Locate the cell with the specified text and output its [x, y] center coordinate. 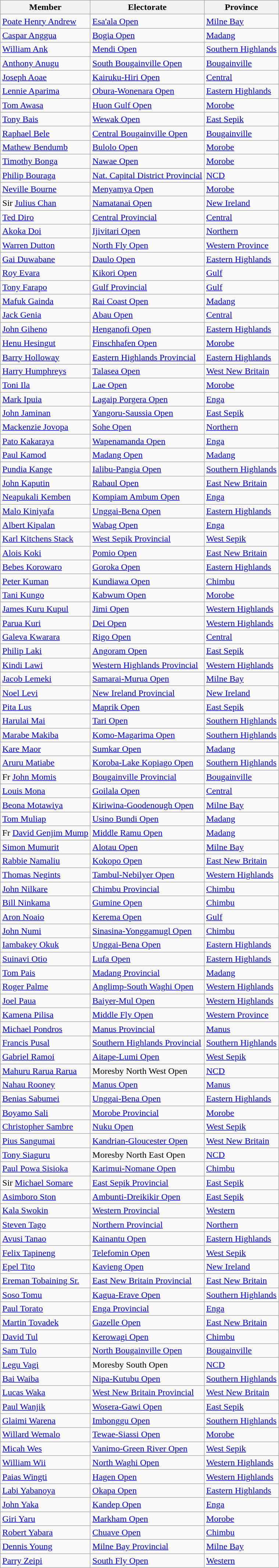
Lagaip Porgera Open [147, 399]
John Yaka [46, 1504]
Manus Provincial [147, 1029]
Mackenzie Jovopa [46, 427]
Lennie Aparima [46, 91]
Raphael Bele [46, 133]
Kandrian-Gloucester Open [147, 1141]
Morobe Provincial [147, 1113]
Okapa Open [147, 1490]
South Fly Open [147, 1561]
Ereman Tobaining Sr. [46, 1281]
Sir Michael Somare [46, 1183]
Namatanai Open [147, 203]
Middle Fly Open [147, 1015]
Kainantu Open [147, 1239]
Asimboro Ston [46, 1197]
Northern Provincial [147, 1225]
Bill Ninkama [46, 903]
Rigo Open [147, 637]
Imbonggu Open [147, 1421]
Madang Provincial [147, 973]
Telefomin Open [147, 1253]
Joseph Aoae [46, 77]
Nuku Open [147, 1127]
Milne Bay Provincial [147, 1547]
Karimui-Nomane Open [147, 1169]
Middle Ramu Open [147, 833]
Central Bougainville Open [147, 133]
Ijivitari Open [147, 231]
Roy Evara [46, 273]
Fr John Momis [46, 777]
Electorate [147, 7]
Kiriwina-Goodenough Open [147, 805]
James Kuru Kupul [46, 609]
Kerowagi Open [147, 1337]
Micah Wes [46, 1449]
Caspar Anggua [46, 35]
Rabaul Open [147, 483]
Gabriel Ramoi [46, 1057]
Maprik Open [147, 707]
Paul Wanjik [46, 1407]
Pato Kakaraya [46, 441]
North Fly Open [147, 245]
Nipa-Kutubu Open [147, 1379]
Neville Bourne [46, 189]
Nahau Rooney [46, 1085]
Member [46, 7]
Central Provincial [147, 217]
Henu Hesingut [46, 343]
Labi Yabanoya [46, 1490]
Harry Humphreys [46, 371]
Ted Diro [46, 217]
Jimi Open [147, 609]
Gulf Provincial [147, 287]
West Sepik Provincial [147, 539]
Lufa Open [147, 959]
Menyamya Open [147, 189]
Western Highlands Provincial [147, 665]
Finschhafen Open [147, 343]
Paias Wingti [46, 1476]
Wosera-Gawi Open [147, 1407]
Kagua-Erave Open [147, 1294]
Paul Powa Sisioka [46, 1169]
Samarai-Murua Open [147, 679]
Legu Vagi [46, 1365]
Rabbie Namaliu [46, 861]
Manus Open [147, 1085]
Aron Noaio [46, 917]
Kokopo Open [147, 861]
Willard Wemalo [46, 1435]
Ambunti-Dreikikir Open [147, 1197]
Ialibu-Pangia Open [147, 469]
Anthony Anugu [46, 63]
Enga Provincial [147, 1309]
Sinasina-Yonggamugl Open [147, 931]
Koroba-Lake Kopiago Open [147, 763]
Chimbu Provincial [147, 889]
Kindi Lawi [46, 665]
Tari Open [147, 721]
Usino Bundi Open [147, 819]
Noel Levi [46, 693]
Bebes Korowaro [46, 567]
Bulolo Open [147, 147]
Yangoru-Saussia Open [147, 413]
Barry Holloway [46, 357]
Madang Open [147, 455]
Simon Mumurit [46, 847]
Boyamo Sali [46, 1113]
Soso Tomu [46, 1294]
Moresby South Open [147, 1365]
Mendi Open [147, 49]
Wewak Open [147, 119]
Moresby North East Open [147, 1155]
Kandep Open [147, 1504]
Steven Tago [46, 1225]
East Sepik Provincial [147, 1183]
Beona Motawiya [46, 805]
Eastern Highlands Provincial [147, 357]
Bogia Open [147, 35]
Aitape-Lumi Open [147, 1057]
Tewae-Siassi Open [147, 1435]
Felix Tapineng [46, 1253]
Kundiawa Open [147, 581]
David Tul [46, 1337]
Henganofi Open [147, 329]
Avusi Tanao [46, 1239]
Pius Sangumai [46, 1141]
Epel Tito [46, 1267]
Tom Muliap [46, 819]
Gumine Open [147, 903]
Obura-Wonenara Open [147, 91]
Francis Pusal [46, 1043]
Poate Henry Andrew [46, 21]
North Waghi Open [147, 1462]
Pita Lus [46, 707]
Markham Open [147, 1519]
Louis Mona [46, 791]
Wapenamanda Open [147, 441]
Roger Palme [46, 987]
Tony Siaguru [46, 1155]
Tambul-Nebilyer Open [147, 875]
Kompiam Ambum Open [147, 497]
Hagen Open [147, 1476]
Komo-Magarima Open [147, 735]
Paul Kamod [46, 455]
Sumkar Open [147, 749]
Marabe Makiba [46, 735]
Talasea Open [147, 371]
Fr David Genjim Mump [46, 833]
Kamena Pilisa [46, 1015]
Jacob Lemeki [46, 679]
Kare Maor [46, 749]
Chuave Open [147, 1533]
Tony Bais [46, 119]
South Bougainville Open [147, 63]
Vanimo-Green River Open [147, 1449]
John Giheno [46, 329]
Neapukali Kemben [46, 497]
Anglimp-South Waghi Open [147, 987]
Southern Highlands Provincial [147, 1043]
Christopher Sambre [46, 1127]
Tom Awasa [46, 105]
William Ank [46, 49]
Kala Swokin [46, 1211]
Sohe Open [147, 427]
Goroka Open [147, 567]
Kerema Open [147, 917]
Pomio Open [147, 553]
Huon Gulf Open [147, 105]
Glaimi Warena [46, 1421]
Gazelle Open [147, 1323]
Mafuk Gainda [46, 301]
Sam Tulo [46, 1351]
Abau Open [147, 315]
Philip Bouraga [46, 175]
Daulo Open [147, 259]
Dei Open [147, 623]
Timothy Bonga [46, 161]
Angoram Open [147, 651]
William Wii [46, 1462]
Kairuku-Hiri Open [147, 77]
Toni Ila [46, 385]
Tony Farapo [46, 287]
Lae Open [147, 385]
Mahuru Rarua Rarua [46, 1071]
Goilala Open [147, 791]
Suinavi Otio [46, 959]
Kavieng Open [147, 1267]
Kikori Open [147, 273]
Bai Waiba [46, 1379]
Paul Torato [46, 1309]
Mathew Bendumb [46, 147]
John Jaminan [46, 413]
Wabag Open [147, 525]
Province [241, 7]
Harulai Mai [46, 721]
Martin Tovadek [46, 1323]
Kabwum Open [147, 595]
Akoka Doi [46, 231]
Bougainville Provincial [147, 777]
Warren Dutton [46, 245]
Tani Kungo [46, 595]
John Kaputin [46, 483]
Robert Yabara [46, 1533]
Peter Kuman [46, 581]
Mark Ipuia [46, 399]
Alotau Open [147, 847]
Parry Zeipi [46, 1561]
Albert Kipalan [46, 525]
Dennis Young [46, 1547]
Rai Coast Open [147, 301]
West New Britain Provincial [147, 1393]
Tom Pais [46, 973]
Benias Sabumei [46, 1099]
Sir Julius Chan [46, 203]
John Nilkare [46, 889]
Malo Kiniyafa [46, 511]
Philip Laki [46, 651]
Pundia Kange [46, 469]
Parua Kuri [46, 623]
New Ireland Provincial [147, 693]
Michael Pondros [46, 1029]
East New Britain Provincial [147, 1281]
John Numi [46, 931]
Nat. Capital District Provincial [147, 175]
Moresby North West Open [147, 1071]
Iambakey Okuk [46, 945]
Galeva Kwarara [46, 637]
North Bougainville Open [147, 1351]
Jack Genia [46, 315]
Aruru Matiabe [46, 763]
Esa'ala Open [147, 21]
Western Provincial [147, 1211]
Baiyer-Mul Open [147, 1001]
Gai Duwabane [46, 259]
Giri Yaru [46, 1519]
Alois Koki [46, 553]
Lucas Waka [46, 1393]
Thomas Negints [46, 875]
Nawae Open [147, 161]
Karl Kitchens Stack [46, 539]
Joel Paua [46, 1001]
